Extract the (X, Y) coordinate from the center of the cell holding the provided text.  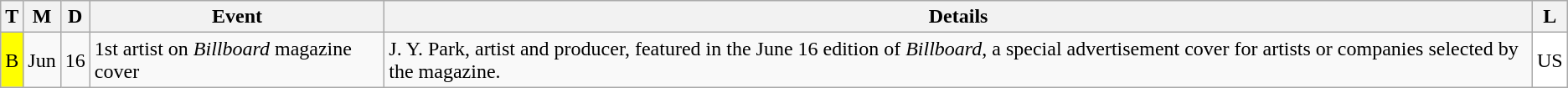
Jun (42, 60)
1st artist on Billboard magazine cover (236, 60)
16 (75, 60)
D (75, 17)
T (12, 17)
L (1550, 17)
B (12, 60)
M (42, 17)
Event (236, 17)
US (1550, 60)
Details (958, 17)
